Return the [X, Y] coordinate for the center point of the cell that contains the specified text.  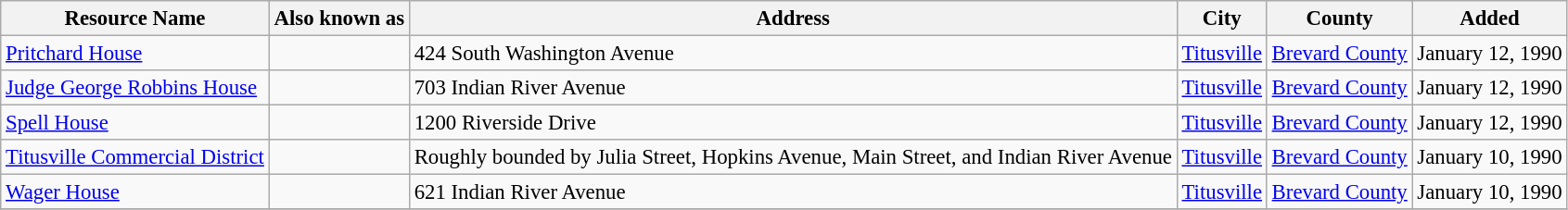
Judge George Robbins House [135, 88]
424 South Washington Avenue [793, 54]
621 Indian River Avenue [793, 192]
Wager House [135, 192]
Also known as [339, 19]
Address [793, 19]
Roughly bounded by Julia Street, Hopkins Avenue, Main Street, and Indian River Avenue [793, 157]
703 Indian River Avenue [793, 88]
1200 Riverside Drive [793, 123]
Titusville Commercial District [135, 157]
City [1222, 19]
Spell House [135, 123]
Pritchard House [135, 54]
Resource Name [135, 19]
County [1339, 19]
Added [1489, 19]
